Search for the cell housing the specified text and yield its (X, Y) center coordinate. 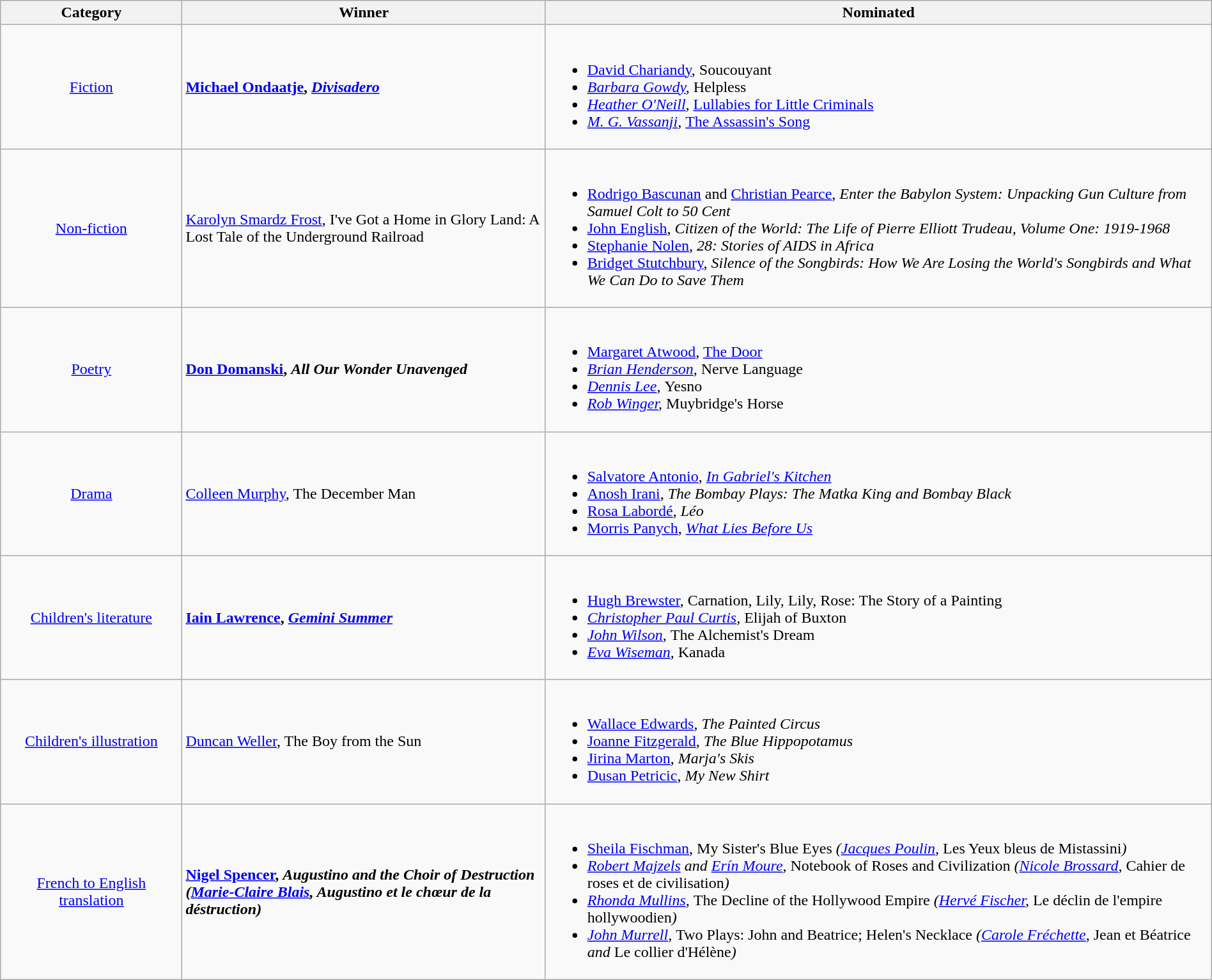
Karolyn Smardz Frost, I've Got a Home in Glory Land: A Lost Tale of the Underground Railroad (364, 228)
Don Domanski, All Our Wonder Unavenged (364, 369)
Category (91, 13)
Children's literature (91, 618)
Nominated (878, 13)
French to English translation (91, 891)
Duncan Weller, The Boy from the Sun (364, 742)
Non-fiction (91, 228)
Drama (91, 494)
Michael Ondaatje, Divisadero (364, 87)
David Chariandy, SoucouyantBarbara Gowdy, HelplessHeather O'Neill, Lullabies for Little CriminalsM. G. Vassanji, The Assassin's Song (878, 87)
Poetry (91, 369)
Winner (364, 13)
Nigel Spencer, Augustino and the Choir of Destruction (Marie-Claire Blais, Augustino et le chœur de la déstruction) (364, 891)
Colleen Murphy, The December Man (364, 494)
Wallace Edwards, The Painted CircusJoanne Fitzgerald, The Blue HippopotamusJirina Marton, Marja's SkisDusan Petricic, My New Shirt (878, 742)
Children's illustration (91, 742)
Fiction (91, 87)
Iain Lawrence, Gemini Summer (364, 618)
Margaret Atwood, The DoorBrian Henderson, Nerve LanguageDennis Lee, YesnoRob Winger, Muybridge's Horse (878, 369)
